Locate the cell with the specified text and output its (x, y) center coordinate. 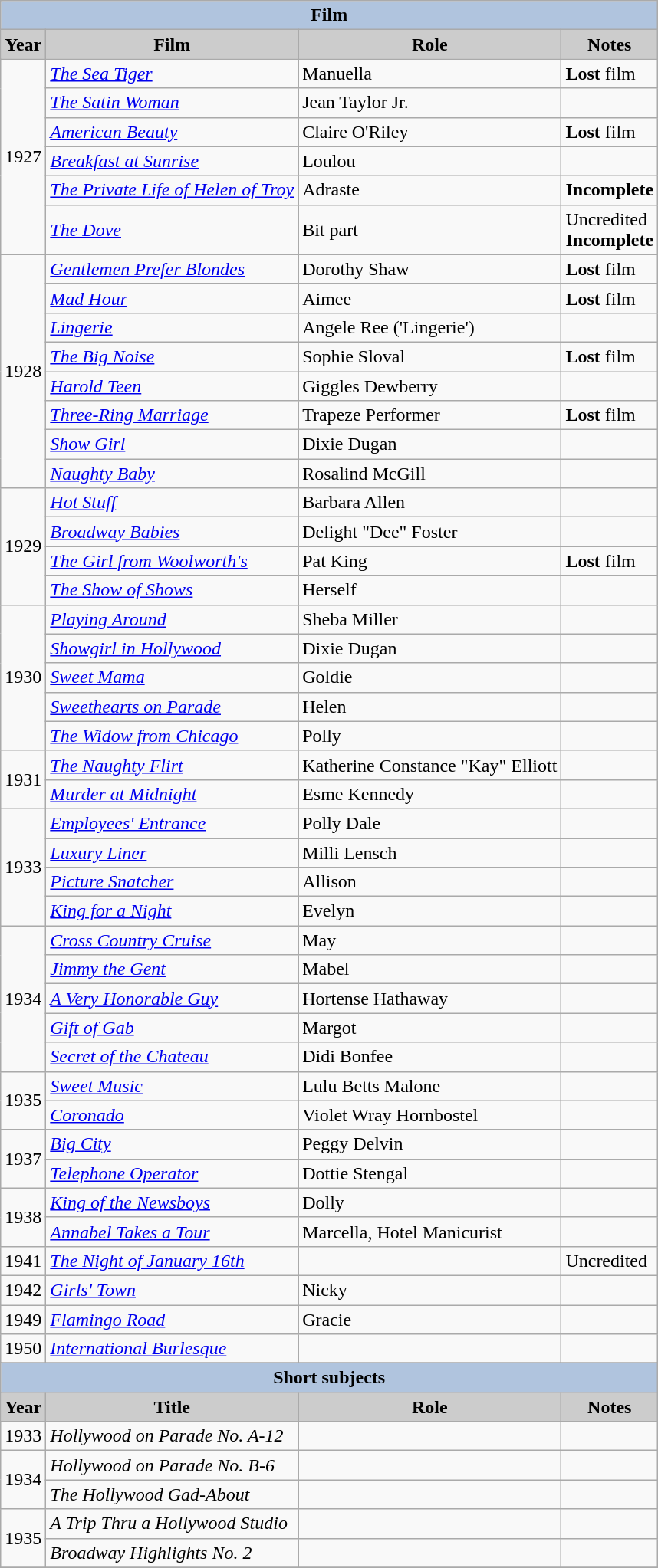
Helen (429, 707)
Hot Stuff (172, 503)
1938 (23, 1217)
1931 (23, 779)
May (429, 940)
Milli Lensch (429, 853)
Gift of Gab (172, 1028)
Coronado (172, 1115)
Mad Hour (172, 298)
The Hollywood Gad-About (172, 1494)
1941 (23, 1261)
Goldie (429, 677)
Title (172, 1407)
Adraste (429, 190)
Evelyn (429, 911)
Murder at Midnight (172, 794)
Violet Wray Hornbostel (429, 1115)
Flamingo Road (172, 1319)
International Burlesque (172, 1349)
Dolly (429, 1202)
Angele Ree ('Lingerie') (429, 327)
Katherine Constance "Kay" Elliott (429, 765)
Marcella, Hotel Manicurist (429, 1232)
Trapeze Performer (429, 415)
The Girl from Woolworth's (172, 561)
The Show of Shows (172, 590)
Playing Around (172, 619)
Hollywood on Parade No. B-6 (172, 1465)
Gentlemen Prefer Blondes (172, 269)
Polly Dale (429, 823)
Lingerie (172, 327)
Dottie Stengal (429, 1173)
Delight "Dee" Foster (429, 532)
Aimee (429, 298)
1950 (23, 1349)
Naughty Baby (172, 474)
Pat King (429, 561)
Didi Bonfee (429, 1057)
A Very Honorable Guy (172, 999)
Peggy Delvin (429, 1144)
Loulou (429, 161)
Jean Taylor Jr. (429, 103)
Mabel (429, 969)
The Big Noise (172, 356)
Polly (429, 736)
Gracie (429, 1319)
Broadway Highlights No. 2 (172, 1553)
Hollywood on Parade No. A-12 (172, 1436)
Broadway Babies (172, 532)
Herself (429, 590)
Barbara Allen (429, 503)
Manuella (429, 74)
Bit part (429, 230)
The Sea Tiger (172, 74)
American Beauty (172, 132)
Employees' Entrance (172, 823)
Secret of the Chateau (172, 1057)
The Private Life of Helen of Troy (172, 190)
Incomplete (610, 190)
Rosalind McGill (429, 474)
Picture Snatcher (172, 882)
Harold Teen (172, 385)
The Satin Woman (172, 103)
Short subjects (330, 1378)
Sweet Music (172, 1086)
Breakfast at Sunrise (172, 161)
Nicky (429, 1290)
1928 (23, 371)
Hortense Hathaway (429, 999)
The Dove (172, 230)
1949 (23, 1319)
UncreditedIncomplete (610, 230)
Sheba Miller (429, 619)
Girls' Town (172, 1290)
Big City (172, 1144)
The Widow from Chicago (172, 736)
The Naughty Flirt (172, 765)
King for a Night (172, 911)
Sweethearts on Parade (172, 707)
Showgirl in Hollywood (172, 648)
Jimmy the Gent (172, 969)
Cross Country Cruise (172, 940)
Sophie Sloval (429, 356)
Dorothy Shaw (429, 269)
Luxury Liner (172, 853)
Giggles Dewberry (429, 385)
Sweet Mama (172, 677)
Claire O'Riley (429, 132)
A Trip Thru a Hollywood Studio (172, 1524)
Lulu Betts Malone (429, 1086)
The Night of January 16th (172, 1261)
1937 (23, 1159)
1927 (23, 156)
1942 (23, 1290)
Esme Kennedy (429, 794)
Show Girl (172, 444)
Uncredited (610, 1261)
1930 (23, 677)
Allison (429, 882)
Three-Ring Marriage (172, 415)
1929 (23, 546)
Margot (429, 1028)
King of the Newsboys (172, 1202)
Telephone Operator (172, 1173)
Annabel Takes a Tour (172, 1232)
